Extract the [X, Y] coordinate from the center of the cell holding the provided text.  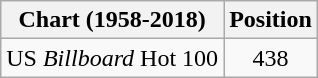
438 [271, 58]
US Billboard Hot 100 [112, 58]
Chart (1958-2018) [112, 20]
Position [271, 20]
